Search for the cell housing the specified text and yield its (X, Y) center coordinate. 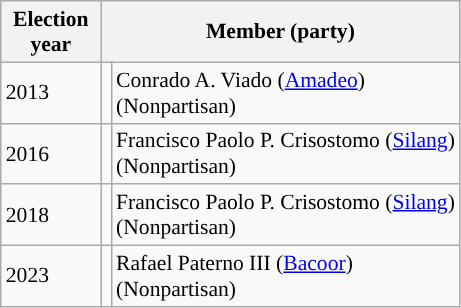
Electionyear (51, 32)
Conrado A. Viado (Amadeo)(Nonpartisan) (286, 92)
2018 (51, 216)
Rafael Paterno III (Bacoor)(Nonpartisan) (286, 276)
2013 (51, 92)
Member (party) (280, 32)
2023 (51, 276)
2016 (51, 154)
